Capture the cell that displays the provided text and extract its (x, y) central coordinate. 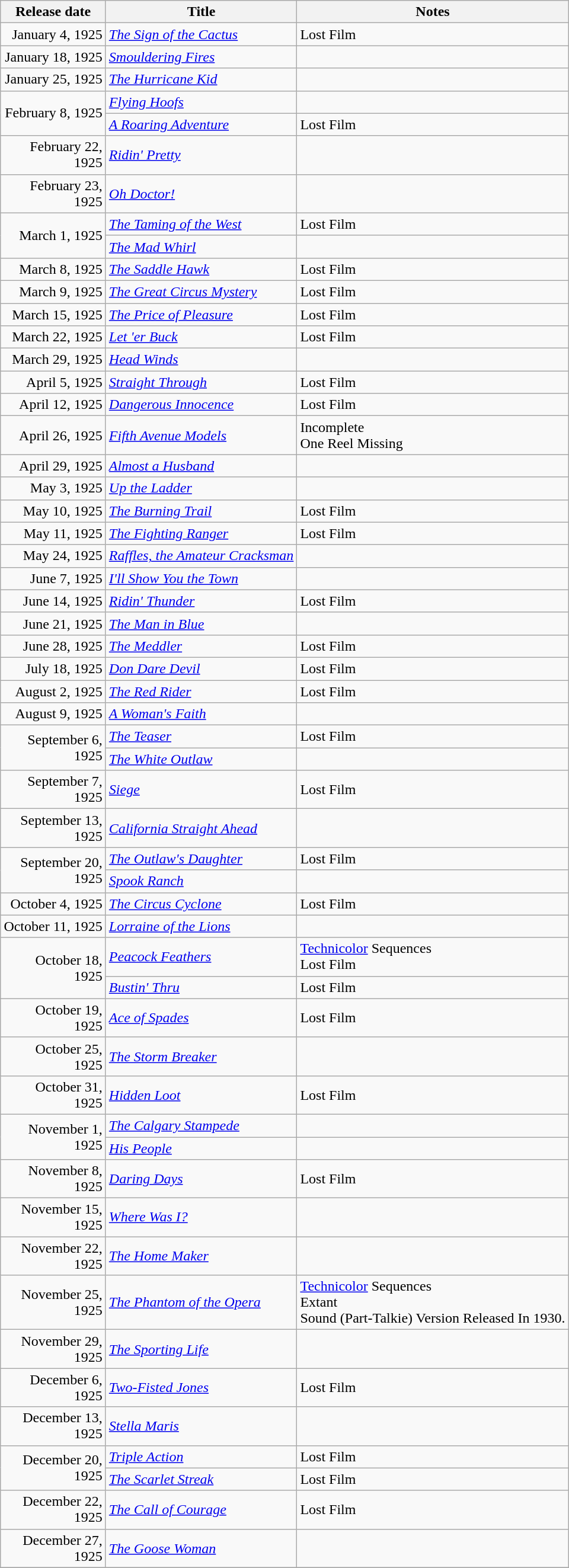
April 26, 1925 (53, 435)
The Outlaw's Daughter (202, 859)
October 18, 1925 (53, 968)
The Great Circus Mystery (202, 292)
Ace of Spades (202, 1018)
March 15, 1925 (53, 315)
Smouldering Fires (202, 57)
June 7, 1925 (53, 578)
Head Winds (202, 360)
January 4, 1925 (53, 34)
September 7, 1925 (53, 789)
Let 'er Buck (202, 337)
June 28, 1925 (53, 646)
October 11, 1925 (53, 926)
The Man in Blue (202, 623)
April 5, 1925 (53, 382)
The Circus Cyclone (202, 904)
November 1, 1925 (53, 1137)
August 2, 1925 (53, 692)
June 14, 1925 (53, 601)
May 3, 1925 (53, 488)
The Sign of the Cactus (202, 34)
Technicolor SequencesLost Film (433, 956)
October 31, 1925 (53, 1095)
The Price of Pleasure (202, 315)
The Meddler (202, 646)
Dangerous Innocence (202, 405)
Ridin' Pretty (202, 155)
Hidden Loot (202, 1095)
Up the Ladder (202, 488)
Daring Days (202, 1179)
December 6, 1925 (53, 1388)
April 29, 1925 (53, 466)
Triple Action (202, 1457)
March 29, 1925 (53, 360)
The Teaser (202, 737)
The Sporting Life (202, 1349)
Spook Ranch (202, 881)
November 25, 1925 (53, 1303)
Two-Fisted Jones (202, 1388)
Notes (433, 12)
May 11, 1925 (53, 533)
Flying Hoofs (202, 102)
His People (202, 1148)
September 20, 1925 (53, 870)
A Woman's Faith (202, 714)
November 22, 1925 (53, 1256)
March 9, 1925 (53, 292)
The Fighting Ranger (202, 533)
May 10, 1925 (53, 511)
The Calgary Stampede (202, 1125)
The Scarlet Streak (202, 1479)
Raffles, the Amateur Cracksman (202, 556)
October 4, 1925 (53, 904)
Technicolor SequencesExtantSound (Part-Talkie) Version Released In 1930. (433, 1303)
The Phantom of the Opera (202, 1303)
Title (202, 12)
December 27, 1925 (53, 1548)
September 6, 1925 (53, 748)
July 18, 1925 (53, 668)
The Call of Courage (202, 1510)
March 8, 1925 (53, 269)
Peacock Feathers (202, 956)
November 29, 1925 (53, 1349)
California Straight Ahead (202, 828)
The Goose Woman (202, 1548)
March 1, 1925 (53, 235)
Siege (202, 789)
The Taming of the West (202, 224)
The White Outlaw (202, 759)
A Roaring Adventure (202, 124)
February 8, 1925 (53, 113)
The Red Rider (202, 692)
Oh Doctor! (202, 193)
March 22, 1925 (53, 337)
The Mad Whirl (202, 247)
Almost a Husband (202, 466)
The Saddle Hawk (202, 269)
Stella Maris (202, 1426)
Where Was I? (202, 1217)
February 23, 1925 (53, 193)
December 20, 1925 (53, 1468)
October 19, 1925 (53, 1018)
February 22, 1925 (53, 155)
September 13, 1925 (53, 828)
IncompleteOne Reel Missing (433, 435)
November 8, 1925 (53, 1179)
June 21, 1925 (53, 623)
I'll Show You the Town (202, 578)
Ridin' Thunder (202, 601)
Bustin' Thru (202, 987)
January 25, 1925 (53, 79)
January 18, 1925 (53, 57)
Don Dare Devil (202, 668)
December 22, 1925 (53, 1510)
The Burning Trail (202, 511)
Straight Through (202, 382)
December 13, 1925 (53, 1426)
Fifth Avenue Models (202, 435)
Release date (53, 12)
November 15, 1925 (53, 1217)
April 12, 1925 (53, 405)
October 25, 1925 (53, 1056)
Lorraine of the Lions (202, 926)
August 9, 1925 (53, 714)
The Storm Breaker (202, 1056)
The Home Maker (202, 1256)
May 24, 1925 (53, 556)
The Hurricane Kid (202, 79)
